Output the (x, y) coordinate of the center of the cell containing the given text.  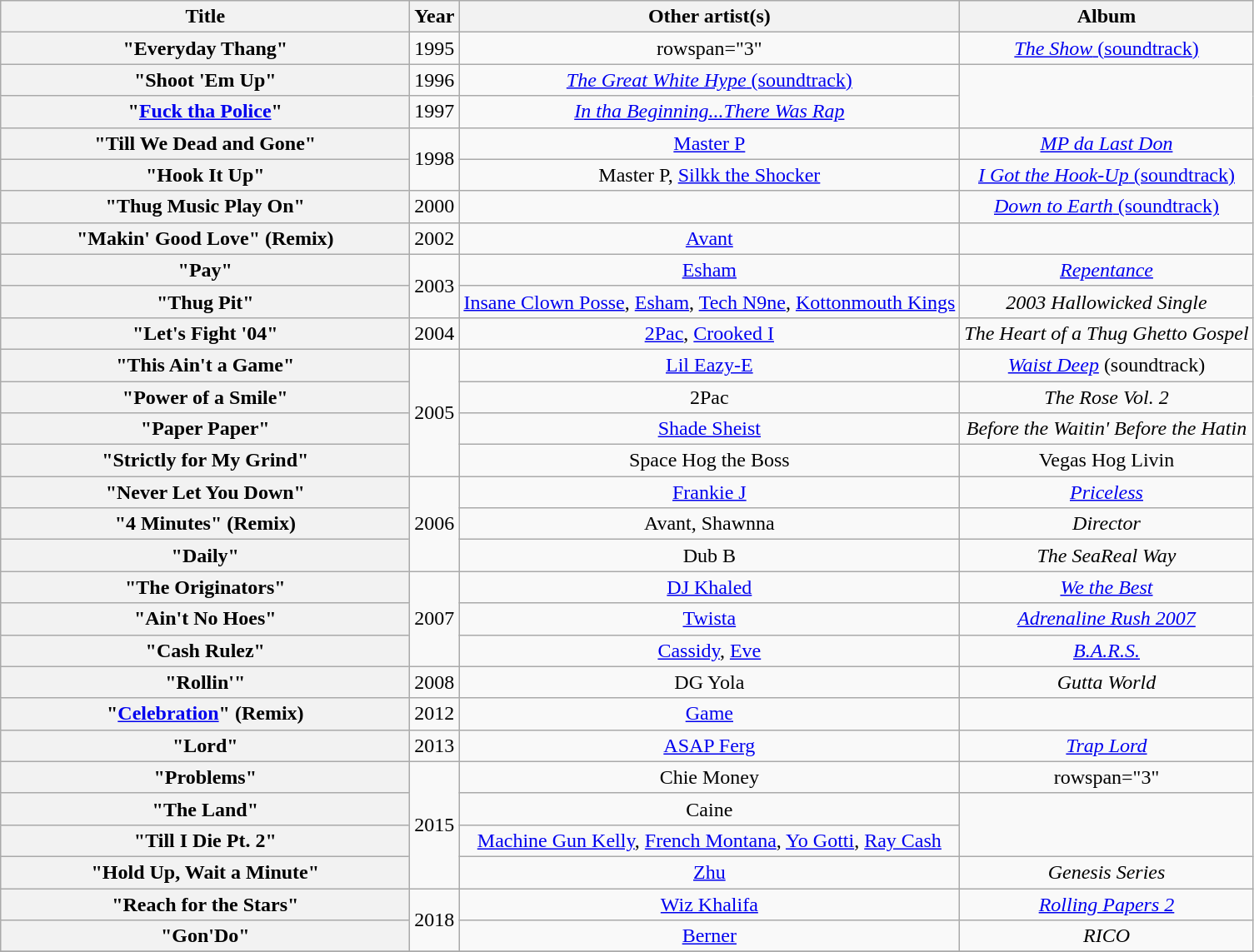
Chie Money (710, 777)
2013 (435, 745)
1996 (435, 80)
2015 (435, 825)
Master P, Silkk the Shocker (710, 175)
Adrenaline Rush 2007 (1107, 619)
2005 (435, 412)
Wiz Khalifa (710, 904)
Cassidy, Eve (710, 650)
The Show (soundtrack) (1107, 48)
"Paper Paper" (205, 429)
Title (205, 17)
2003 (435, 286)
Year (435, 17)
"Everyday Thang" (205, 48)
ASAP Ferg (710, 745)
2003 Hallowicked Single (1107, 302)
"Thug Pit" (205, 302)
2000 (435, 207)
"Pay" (205, 270)
Frankie J (710, 492)
Esham (710, 270)
2002 (435, 238)
"Ain't No Hoes" (205, 619)
"Never Let You Down" (205, 492)
B.A.R.S. (1107, 650)
2012 (435, 714)
"Thug Music Play On" (205, 207)
Shade Sheist (710, 429)
2006 (435, 524)
Twista (710, 619)
The Great White Hype (soundtrack) (710, 80)
We the Best (1107, 587)
"Hold Up, Wait a Minute" (205, 872)
2004 (435, 333)
"Makin' Good Love" (Remix) (205, 238)
"Daily" (205, 556)
Berner (710, 936)
1998 (435, 159)
"Strictly for My Grind" (205, 461)
"Fuck tha Police" (205, 112)
Waist Deep (soundtrack) (1107, 365)
Before the Waitin' Before the Hatin (1107, 429)
DJ Khaled (710, 587)
Vegas Hog Livin (1107, 461)
"Lord" (205, 745)
2018 (435, 920)
"Till We Dead and Gone" (205, 143)
"Cash Rulez" (205, 650)
Gutta World (1107, 682)
The Heart of a Thug Ghetto Gospel (1107, 333)
"4 Minutes" (Remix) (205, 524)
I Got the Hook-Up (soundtrack) (1107, 175)
RICO (1107, 936)
Machine Gun Kelly, French Montana, Yo Gotti, Ray Cash (710, 840)
2008 (435, 682)
"The Originators" (205, 587)
Master P (710, 143)
Avant, Shawnna (710, 524)
Caine (710, 809)
Lil Eazy-E (710, 365)
Rolling Papers 2 (1107, 904)
2Pac (710, 397)
Genesis Series (1107, 872)
1995 (435, 48)
Down to Earth (soundtrack) (1107, 207)
"Problems" (205, 777)
"Rollin'" (205, 682)
Avant (710, 238)
Album (1107, 17)
Repentance (1107, 270)
"Hook It Up" (205, 175)
Priceless (1107, 492)
"Gon'Do" (205, 936)
1997 (435, 112)
Dub B (710, 556)
2Pac, Crooked I (710, 333)
"Celebration" (Remix) (205, 714)
Trap Lord (1107, 745)
MP da Last Don (1107, 143)
"The Land" (205, 809)
Other artist(s) (710, 17)
Space Hog the Boss (710, 461)
"Power of a Smile" (205, 397)
In tha Beginning...There Was Rap (710, 112)
Director (1107, 524)
"Reach for the Stars" (205, 904)
The SeaReal Way (1107, 556)
2007 (435, 619)
"This Ain't a Game" (205, 365)
"Till I Die Pt. 2" (205, 840)
The Rose Vol. 2 (1107, 397)
"Let's Fight '04" (205, 333)
Game (710, 714)
Zhu (710, 872)
"Shoot 'Em Up" (205, 80)
DG Yola (710, 682)
Insane Clown Posse, Esham, Tech N9ne, Kottonmouth Kings (710, 302)
